Capture the cell that displays the provided text and extract its [X, Y] central coordinate. 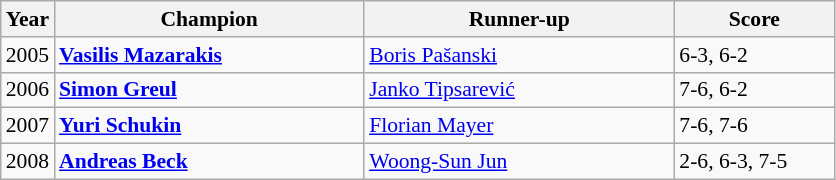
Vasilis Mazarakis [209, 55]
2007 [28, 126]
Florian Mayer [519, 126]
2008 [28, 162]
Champion [209, 19]
Yuri Schukin [209, 126]
6-3, 6-2 [754, 55]
Score [754, 19]
Andreas Beck [209, 162]
Year [28, 19]
Woong-Sun Jun [519, 162]
Simon Greul [209, 90]
2005 [28, 55]
Janko Tipsarević [519, 90]
7-6, 6-2 [754, 90]
Runner-up [519, 19]
Boris Pašanski [519, 55]
2006 [28, 90]
2-6, 6-3, 7-5 [754, 162]
7-6, 7-6 [754, 126]
